Return the (X, Y) coordinate for the center point of the cell that contains the specified text.  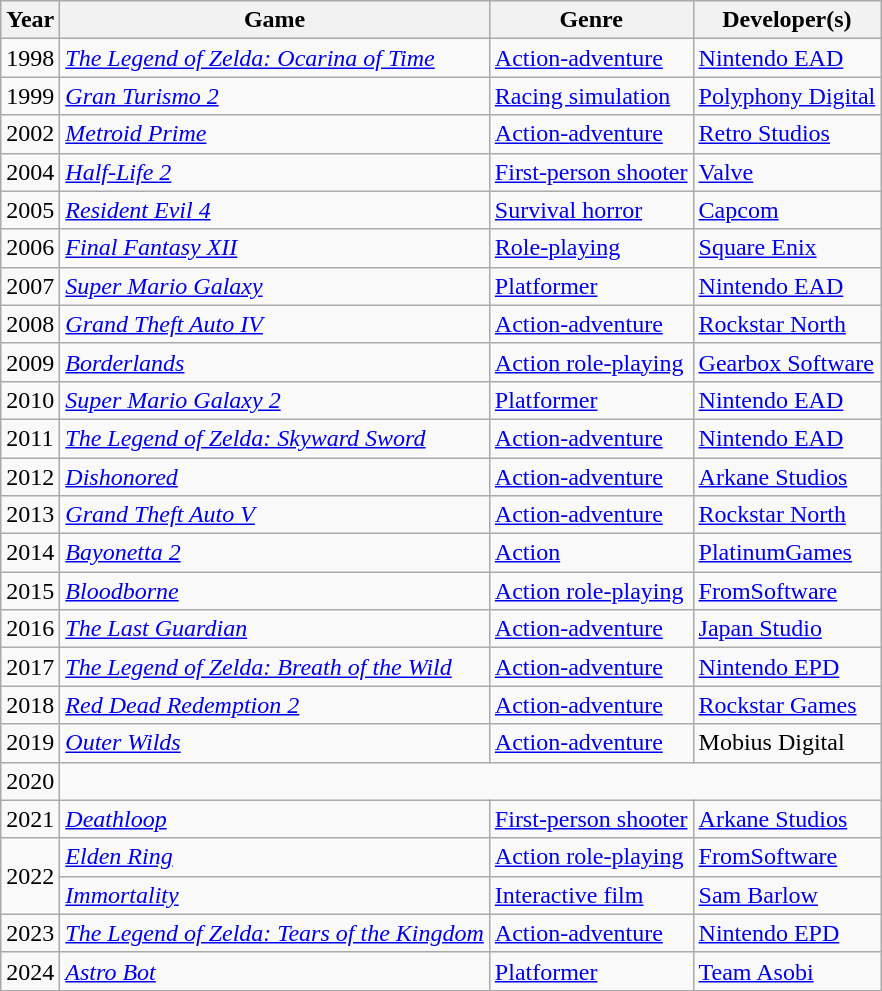
Retro Studios (787, 134)
Bayonetta 2 (275, 553)
Outer Wilds (275, 743)
Polyphony Digital (787, 96)
Gearbox Software (787, 362)
Square Enix (787, 248)
Gran Turismo 2 (275, 96)
Interactive film (591, 895)
Bloodborne (275, 591)
2009 (30, 362)
Rockstar Games (787, 705)
PlatinumGames (787, 553)
The Legend of Zelda: Tears of the Kingdom (275, 933)
Grand Theft Auto IV (275, 324)
The Last Guardian (275, 629)
Game (275, 20)
Final Fantasy XII (275, 248)
2006 (30, 248)
Super Mario Galaxy 2 (275, 400)
2019 (30, 743)
Red Dead Redemption 2 (275, 705)
Resident Evil 4 (275, 210)
2005 (30, 210)
2014 (30, 553)
Deathloop (275, 819)
2020 (30, 781)
2008 (30, 324)
Metroid Prime (275, 134)
2021 (30, 819)
2004 (30, 172)
Valve (787, 172)
2016 (30, 629)
2017 (30, 667)
Racing simulation (591, 96)
2024 (30, 971)
2002 (30, 134)
Sam Barlow (787, 895)
Developer(s) (787, 20)
2022 (30, 876)
2010 (30, 400)
Team Asobi (787, 971)
Capcom (787, 210)
2012 (30, 477)
Grand Theft Auto V (275, 515)
Role-playing (591, 248)
Dishonored (275, 477)
The Legend of Zelda: Breath of the Wild (275, 667)
Immortality (275, 895)
2023 (30, 933)
Genre (591, 20)
Elden Ring (275, 857)
Astro Bot (275, 971)
Half-Life 2 (275, 172)
Survival horror (591, 210)
Mobius Digital (787, 743)
2007 (30, 286)
2011 (30, 438)
Year (30, 20)
Super Mario Galaxy (275, 286)
2013 (30, 515)
The Legend of Zelda: Ocarina of Time (275, 58)
Action (591, 553)
1998 (30, 58)
2015 (30, 591)
The Legend of Zelda: Skyward Sword (275, 438)
1999 (30, 96)
Borderlands (275, 362)
Japan Studio (787, 629)
2018 (30, 705)
